Find where the given text appears and provide that cell's center as (X, Y) coordinate. 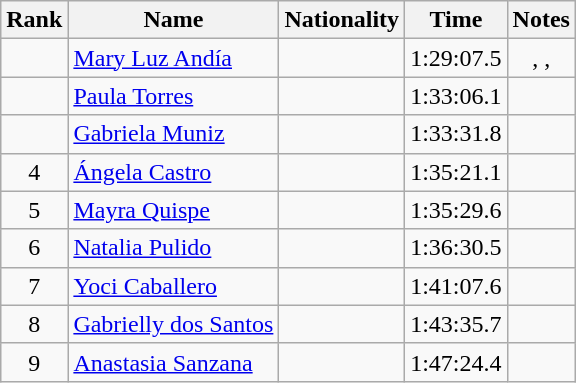
1:35:29.6 (456, 210)
Anastasia Sanzana (174, 362)
1:43:35.7 (456, 324)
1:33:06.1 (456, 96)
1:29:07.5 (456, 58)
Rank (34, 20)
Yoci Caballero (174, 286)
Notes (541, 20)
6 (34, 248)
Mary Luz Andía (174, 58)
Nationality (342, 20)
1:36:30.5 (456, 248)
Ángela Castro (174, 172)
9 (34, 362)
Paula Torres (174, 96)
7 (34, 286)
Name (174, 20)
1:33:31.8 (456, 134)
, , (541, 58)
5 (34, 210)
Gabrielly dos Santos (174, 324)
Time (456, 20)
1:41:07.6 (456, 286)
Natalia Pulido (174, 248)
Gabriela Muniz (174, 134)
4 (34, 172)
8 (34, 324)
Mayra Quispe (174, 210)
1:47:24.4 (456, 362)
1:35:21.1 (456, 172)
